Pinpoint the cell where the given text exists, returning its (X, Y) midpoint coordinate. 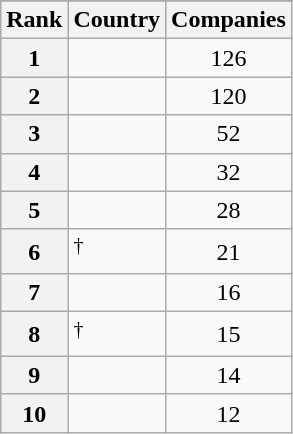
5 (34, 210)
Rank (34, 20)
28 (229, 210)
2 (34, 96)
6 (34, 252)
52 (229, 134)
8 (34, 334)
Companies (229, 20)
4 (34, 172)
7 (34, 293)
3 (34, 134)
14 (229, 375)
32 (229, 172)
126 (229, 58)
16 (229, 293)
Country (117, 20)
1 (34, 58)
21 (229, 252)
9 (34, 375)
12 (229, 413)
120 (229, 96)
10 (34, 413)
15 (229, 334)
